Return (x, y) of the center of cell containing provided text 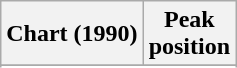
Peak position (189, 34)
Chart (1990) (72, 34)
